Output the [x, y] coordinate of the center of the cell containing the given text.  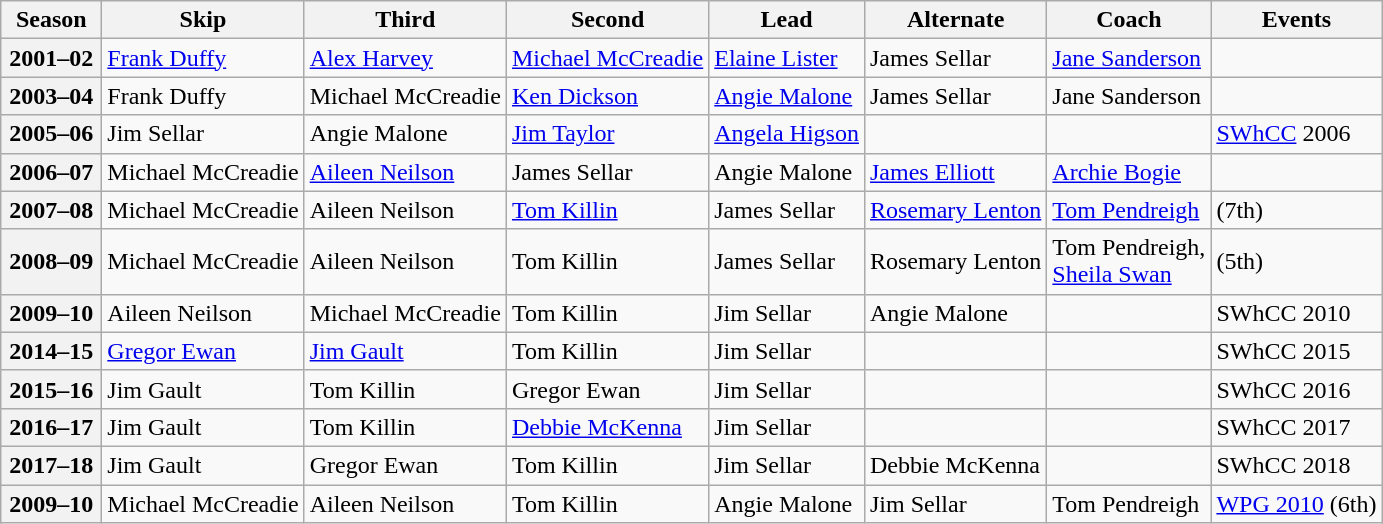
SWhCC 2015 [1296, 351]
Season [52, 20]
SWhCC 2017 [1296, 427]
2003–04 [52, 96]
2008–09 [52, 262]
Elaine Lister [787, 58]
Second [607, 20]
Alternate [955, 20]
(7th) [1296, 210]
2001–02 [52, 58]
Alex Harvey [405, 58]
WPG 2010 (6th) [1296, 503]
2017–18 [52, 465]
Tom Pendreigh,Sheila Swan [1129, 262]
SWhCC 2016 [1296, 389]
Coach [1129, 20]
Lead [787, 20]
2007–08 [52, 210]
2006–07 [52, 172]
SWhCC 2018 [1296, 465]
(5th) [1296, 262]
Archie Bogie [1129, 172]
SWhCC 2010 [1296, 313]
SWhCC 2006 [1296, 134]
Events [1296, 20]
2015–16 [52, 389]
Third [405, 20]
Skip [203, 20]
Angela Higson [787, 134]
2016–17 [52, 427]
2014–15 [52, 351]
Ken Dickson [607, 96]
James Elliott [955, 172]
Jim Taylor [607, 134]
2005–06 [52, 134]
